Search for the cell housing the specified text and yield its (X, Y) center coordinate. 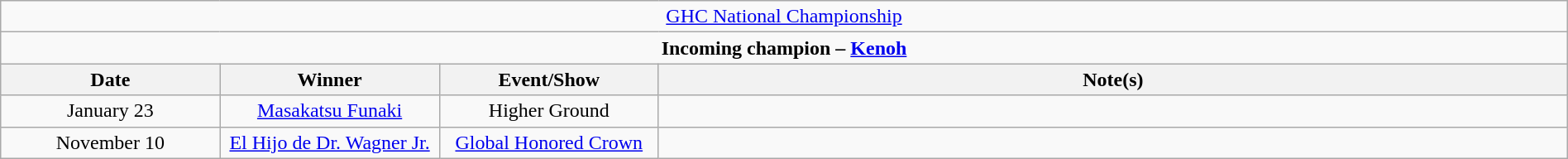
El Hijo de Dr. Wagner Jr. (329, 142)
Note(s) (1113, 79)
November 10 (111, 142)
Incoming champion – Kenoh (784, 48)
Event/Show (549, 79)
Higher Ground (549, 111)
Date (111, 79)
GHC National Championship (784, 17)
Global Honored Crown (549, 142)
Winner (329, 79)
January 23 (111, 111)
Masakatsu Funaki (329, 111)
